Find where the given text appears and provide that cell's center as [X, Y] coordinate. 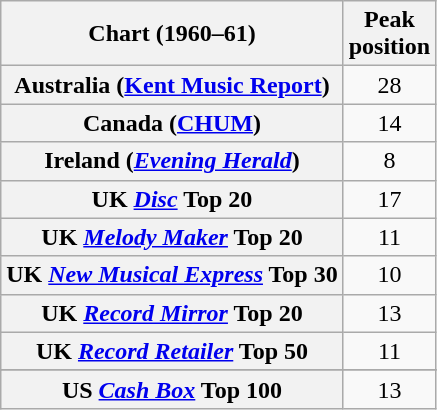
Canada (CHUM) [172, 123]
UK Melody Maker Top 20 [172, 237]
UK Record Retailer Top 50 [172, 351]
28 [389, 85]
UK Record Mirror Top 20 [172, 313]
Chart (1960–61) [172, 34]
17 [389, 199]
Australia (Kent Music Report) [172, 85]
US Cash Box Top 100 [172, 389]
UK Disc Top 20 [172, 199]
UK New Musical Express Top 30 [172, 275]
Ireland (Evening Herald) [172, 161]
8 [389, 161]
Peakposition [389, 34]
10 [389, 275]
14 [389, 123]
